Extract the (X, Y) coordinate from the center of the cell holding the provided text.  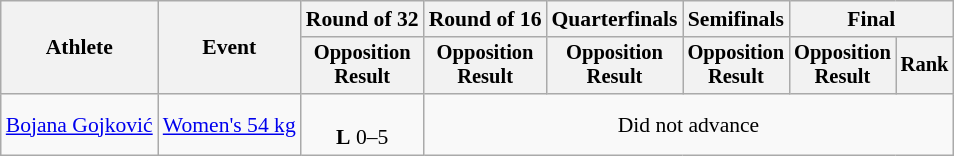
Women's 54 kg (230, 124)
Event (230, 48)
Final (871, 19)
L 0–5 (362, 124)
Rank (925, 66)
Round of 16 (486, 19)
Quarterfinals (615, 19)
Bojana Gojković (80, 124)
Athlete (80, 48)
Round of 32 (362, 19)
Semifinals (736, 19)
Did not advance (689, 124)
